Return the [x, y] coordinate for the center point of the cell that contains the specified text.  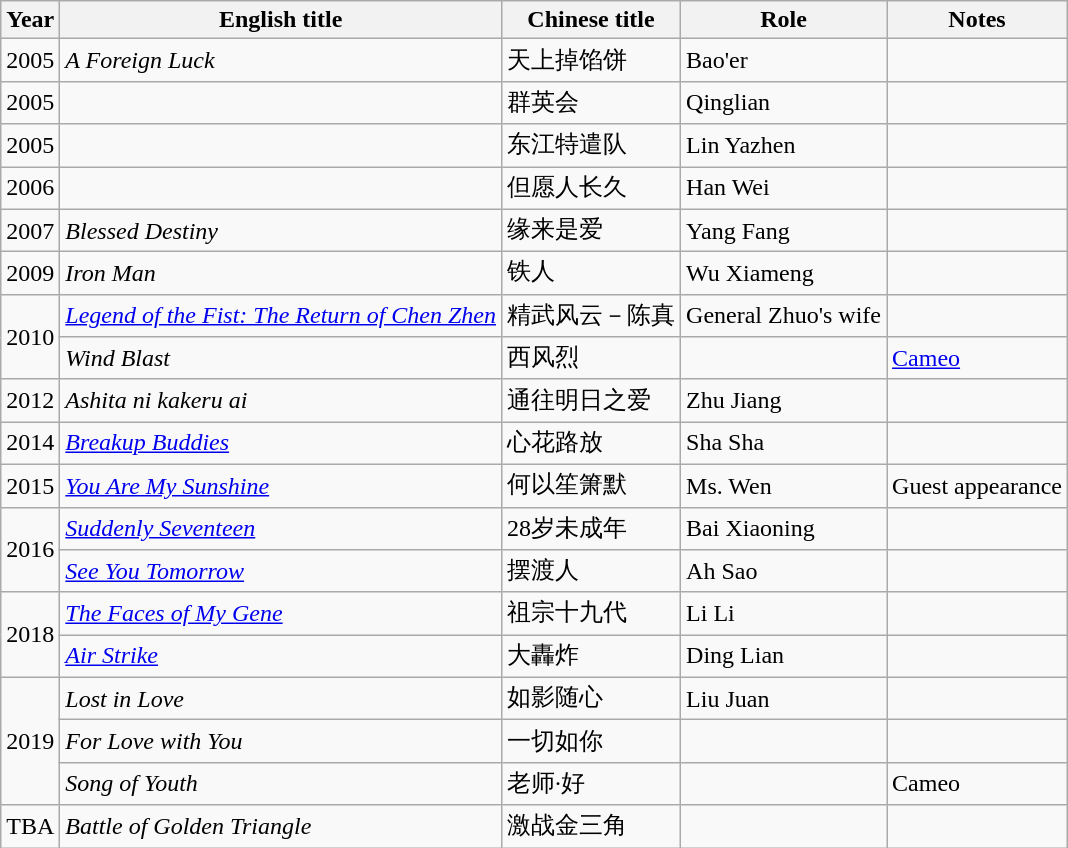
一切如你 [590, 742]
Ding Lian [784, 656]
Qinglian [784, 102]
2006 [30, 188]
Wu Xiameng [784, 274]
精武风云－陈真 [590, 316]
西风烈 [590, 358]
2009 [30, 274]
You Are My Sunshine [281, 486]
Legend of the Fist: The Return of Chen Zhen [281, 316]
Wind Blast [281, 358]
2010 [30, 336]
Guest appearance [978, 486]
天上掉馅饼 [590, 60]
2019 [30, 741]
See You Tomorrow [281, 572]
如影随心 [590, 698]
Ashita ni kakeru ai [281, 400]
Lost in Love [281, 698]
The Faces of My Gene [281, 614]
28岁未成年 [590, 528]
Liu Juan [784, 698]
Lin Yazhen [784, 146]
Han Wei [784, 188]
For Love with You [281, 742]
Zhu Jiang [784, 400]
老师·好 [590, 784]
何以笙箫默 [590, 486]
心花路放 [590, 444]
English title [281, 20]
2012 [30, 400]
Sha Sha [784, 444]
缘来是爱 [590, 230]
祖宗十九代 [590, 614]
2015 [30, 486]
大轟炸 [590, 656]
铁人 [590, 274]
摆渡人 [590, 572]
Role [784, 20]
Notes [978, 20]
General Zhuo's wife [784, 316]
Year [30, 20]
2016 [30, 550]
Iron Man [281, 274]
Bao'er [784, 60]
Air Strike [281, 656]
Breakup Buddies [281, 444]
Battle of Golden Triangle [281, 826]
激战金三角 [590, 826]
但愿人长久 [590, 188]
Bai Xiaoning [784, 528]
2007 [30, 230]
Li Li [784, 614]
东江特遣队 [590, 146]
群英会 [590, 102]
Chinese title [590, 20]
Ah Sao [784, 572]
Suddenly Seventeen [281, 528]
Yang Fang [784, 230]
A Foreign Luck [281, 60]
Song of Youth [281, 784]
2018 [30, 634]
2014 [30, 444]
TBA [30, 826]
Ms. Wen [784, 486]
通往明日之爱 [590, 400]
Blessed Destiny [281, 230]
